Determine the (X, Y) coordinate at the center of the cell enclosing the given text.  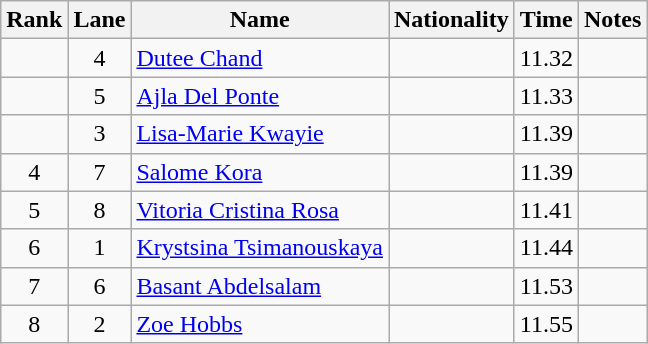
Notes (612, 20)
1 (100, 248)
Rank (34, 20)
11.41 (546, 210)
Lane (100, 20)
11.44 (546, 248)
Salome Kora (260, 172)
Time (546, 20)
Vitoria Cristina Rosa (260, 210)
Ajla Del Ponte (260, 96)
Name (260, 20)
11.32 (546, 58)
11.53 (546, 286)
3 (100, 134)
Dutee Chand (260, 58)
2 (100, 324)
Nationality (451, 20)
Krystsina Tsimanouskaya (260, 248)
Zoe Hobbs (260, 324)
Basant Abdelsalam (260, 286)
11.33 (546, 96)
11.55 (546, 324)
Lisa-Marie Kwayie (260, 134)
